For the text-containing cell, return its midpoint in [x, y] coordinate format. 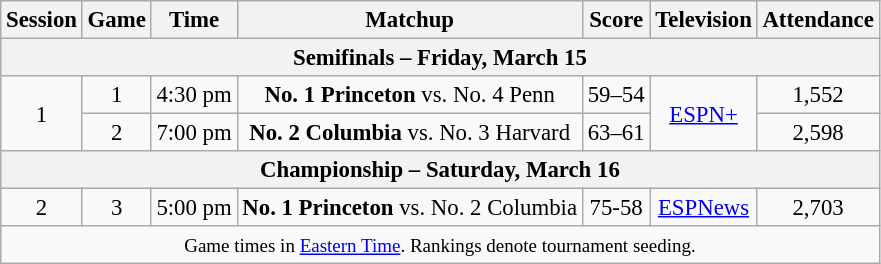
Session [42, 20]
Television [704, 20]
2,703 [818, 208]
Championship – Saturday, March 16 [440, 170]
No. 1 Princeton vs. No. 4 Penn [410, 95]
Semifinals – Friday, March 15 [440, 58]
No. 1 Princeton vs. No. 2 Columbia [410, 208]
1,552 [818, 95]
ESPNews [704, 208]
4:30 pm [194, 95]
Time [194, 20]
59–54 [616, 95]
3 [116, 208]
No. 2 Columbia vs. No. 3 Harvard [410, 133]
7:00 pm [194, 133]
2,598 [818, 133]
Game [116, 20]
Matchup [410, 20]
ESPN+ [704, 114]
Attendance [818, 20]
Score [616, 20]
Game times in Eastern Time. Rankings denote tournament seeding. [440, 245]
63–61 [616, 133]
75-58 [616, 208]
5:00 pm [194, 208]
